Pinpoint the cell where the given text exists, returning its (X, Y) midpoint coordinate. 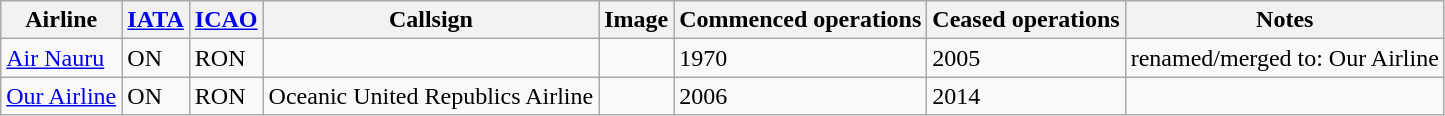
IATA (156, 20)
Notes (1284, 20)
2005 (1026, 58)
Ceased operations (1026, 20)
renamed/merged to: Our Airline (1284, 58)
2006 (800, 96)
ICAO (226, 20)
1970 (800, 58)
Oceanic United Republics Airline (431, 96)
Image (636, 20)
Our Airline (62, 96)
Air Nauru (62, 58)
2014 (1026, 96)
Commenced operations (800, 20)
Callsign (431, 20)
Airline (62, 20)
